Detect which cell encompasses the target text, then output its [x, y] center coordinate. 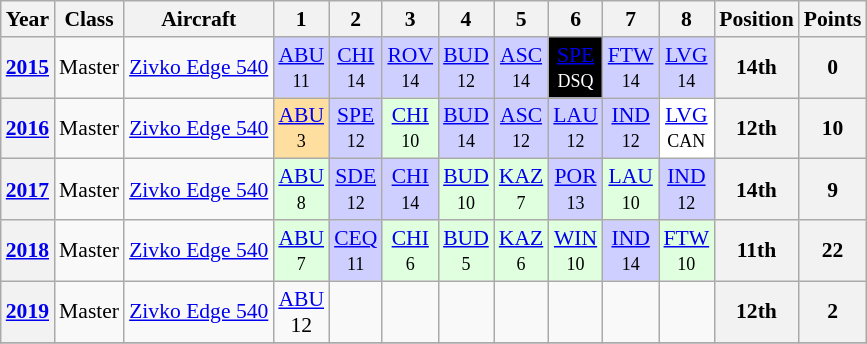
2018 [28, 250]
Position [756, 19]
5 [521, 19]
LVGCAN [686, 128]
BUD14 [466, 128]
1 [301, 19]
2015 [28, 68]
Points [833, 19]
BUD12 [466, 68]
Year [28, 19]
0 [833, 68]
ABU12 [301, 312]
2017 [28, 190]
SPE12 [356, 128]
KAZ6 [521, 250]
2019 [28, 312]
ABU7 [301, 250]
WIN10 [575, 250]
ROV14 [410, 68]
7 [631, 19]
4 [466, 19]
CHI10 [410, 128]
BUD10 [466, 190]
POR13 [575, 190]
KAZ7 [521, 190]
CEQ11 [356, 250]
ABU11 [301, 68]
FTW14 [631, 68]
9 [833, 190]
10 [833, 128]
2016 [28, 128]
Aircraft [198, 19]
ABU3 [301, 128]
3 [410, 19]
ASC14 [521, 68]
SDE12 [356, 190]
ASC12 [521, 128]
SPEDSQ [575, 68]
BUD5 [466, 250]
6 [575, 19]
ABU8 [301, 190]
22 [833, 250]
8 [686, 19]
11th [756, 250]
LAU10 [631, 190]
LAU12 [575, 128]
CHI6 [410, 250]
FTW10 [686, 250]
LVG14 [686, 68]
Class [89, 19]
IND14 [631, 250]
